From the cell containing the given text, extract its center point as [X, Y] coordinate. 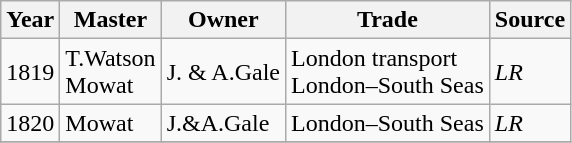
Source [530, 20]
J.&A.Gale [223, 123]
T.WatsonMowat [110, 72]
1819 [30, 72]
Master [110, 20]
1820 [30, 123]
Mowat [110, 123]
London–South Seas [388, 123]
Trade [388, 20]
Owner [223, 20]
J. & A.Gale [223, 72]
Year [30, 20]
London transportLondon–South Seas [388, 72]
